From the cell containing the given text, extract its center point as (X, Y) coordinate. 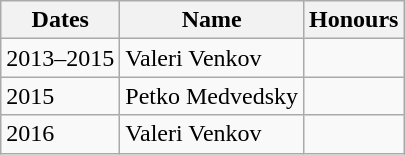
Name (212, 20)
Petko Medvedsky (212, 96)
2016 (60, 134)
Honours (354, 20)
Dates (60, 20)
2013–2015 (60, 58)
2015 (60, 96)
